Capture the cell that displays the provided text and extract its (X, Y) central coordinate. 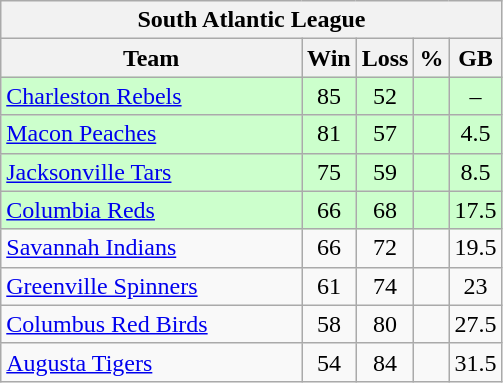
Macon Peaches (152, 134)
85 (330, 96)
61 (330, 286)
Loss (385, 58)
% (432, 58)
Augusta Tigers (152, 362)
South Atlantic League (252, 20)
Savannah Indians (152, 248)
31.5 (476, 362)
57 (385, 134)
23 (476, 286)
Columbus Red Birds (152, 324)
Win (330, 58)
Charleston Rebels (152, 96)
81 (330, 134)
GB (476, 58)
Jacksonville Tars (152, 172)
84 (385, 362)
27.5 (476, 324)
80 (385, 324)
52 (385, 96)
17.5 (476, 210)
54 (330, 362)
Team (152, 58)
58 (330, 324)
Greenville Spinners (152, 286)
Columbia Reds (152, 210)
74 (385, 286)
19.5 (476, 248)
– (476, 96)
59 (385, 172)
4.5 (476, 134)
75 (330, 172)
72 (385, 248)
8.5 (476, 172)
68 (385, 210)
